Determine the (X, Y) coordinate at the center of the cell enclosing the given text.  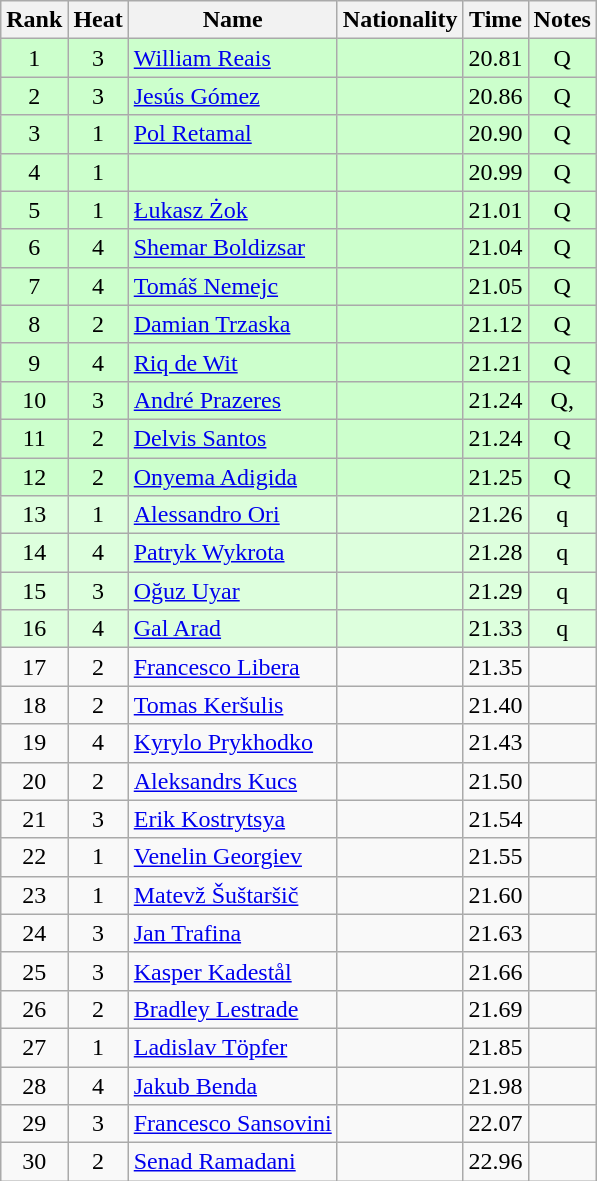
11 (34, 438)
13 (34, 515)
23 (34, 895)
21.98 (496, 1085)
Francesco Sansovini (232, 1124)
21.40 (496, 705)
9 (34, 362)
Matevž Šuštaršič (232, 895)
Jesús Gómez (232, 96)
21.60 (496, 895)
21.05 (496, 286)
Alessandro Ori (232, 515)
Rank (34, 20)
Heat (98, 20)
17 (34, 667)
5 (34, 210)
Senad Ramadani (232, 1162)
Jakub Benda (232, 1085)
16 (34, 629)
Kyrylo Prykhodko (232, 743)
21.25 (496, 477)
21.12 (496, 324)
20.90 (496, 134)
Erik Kostrytsya (232, 819)
30 (34, 1162)
Delvis Santos (232, 438)
Francesco Libera (232, 667)
21.26 (496, 515)
22 (34, 857)
William Reais (232, 58)
21.63 (496, 933)
Nationality (400, 20)
Q, (562, 400)
21.55 (496, 857)
25 (34, 971)
21.50 (496, 781)
21.43 (496, 743)
21 (34, 819)
Tomas Keršulis (232, 705)
20.86 (496, 96)
22.96 (496, 1162)
20.81 (496, 58)
Kasper Kadestål (232, 971)
Name (232, 20)
Bradley Lestrade (232, 1009)
15 (34, 591)
21.29 (496, 591)
29 (34, 1124)
20 (34, 781)
Aleksandrs Kucs (232, 781)
Ladislav Töpfer (232, 1047)
12 (34, 477)
André Prazeres (232, 400)
27 (34, 1047)
Patryk Wykrota (232, 553)
24 (34, 933)
Venelin Georgiev (232, 857)
7 (34, 286)
Riq de Wit (232, 362)
Gal Arad (232, 629)
Notes (562, 20)
Shemar Boldizsar (232, 248)
21.54 (496, 819)
22.07 (496, 1124)
Jan Trafina (232, 933)
14 (34, 553)
21.28 (496, 553)
10 (34, 400)
21.01 (496, 210)
8 (34, 324)
Onyema Adigida (232, 477)
Oğuz Uyar (232, 591)
Tomáš Nemejc (232, 286)
21.85 (496, 1047)
Pol Retamal (232, 134)
21.69 (496, 1009)
21.33 (496, 629)
18 (34, 705)
19 (34, 743)
Łukasz Żok (232, 210)
21.21 (496, 362)
6 (34, 248)
20.99 (496, 172)
26 (34, 1009)
28 (34, 1085)
21.35 (496, 667)
21.66 (496, 971)
Time (496, 20)
21.04 (496, 248)
Damian Trzaska (232, 324)
